Capture the cell that displays the provided text and extract its (X, Y) central coordinate. 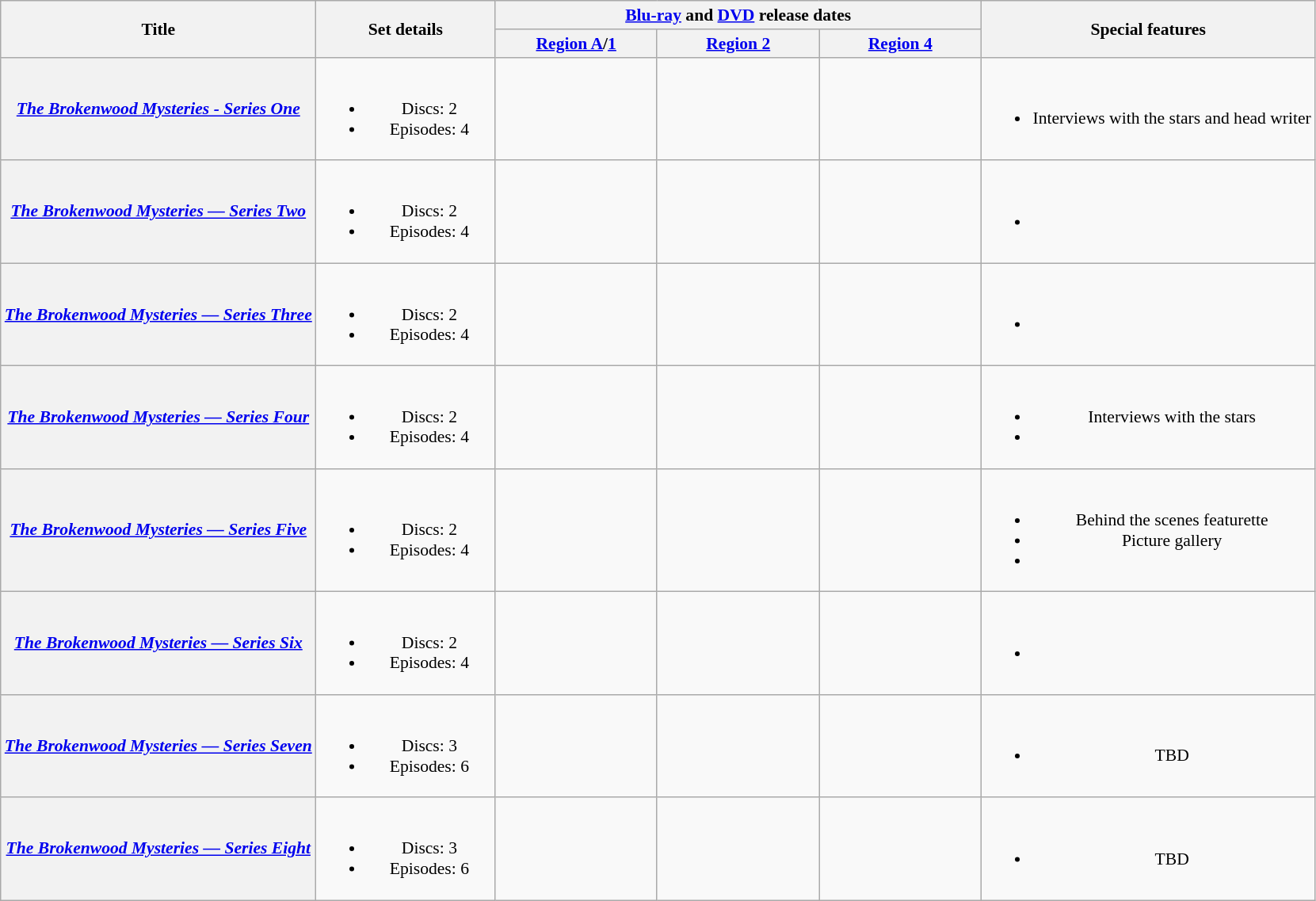
The Brokenwood Mysteries — Series Six (158, 643)
Region A/1 (577, 44)
The Brokenwood Mysteries — Series Four (158, 418)
The Brokenwood Mysteries - Series One (158, 109)
Region 4 (900, 44)
Title (158, 29)
The Brokenwood Mysteries — Series Seven (158, 746)
Set details (406, 29)
The Brokenwood Mysteries — Series Three (158, 315)
Interviews with the stars and head writer (1147, 109)
Region 2 (738, 44)
The Brokenwood Mysteries — Series Two (158, 212)
Blu-ray and DVD release dates (738, 15)
Special features (1147, 29)
The Brokenwood Mysteries — Series Five (158, 531)
Behind the scenes featurettePicture gallery (1147, 531)
The Brokenwood Mysteries — Series Eight (158, 849)
Interviews with the stars (1147, 418)
